Locate the cell with the specified text and output its (X, Y) center coordinate. 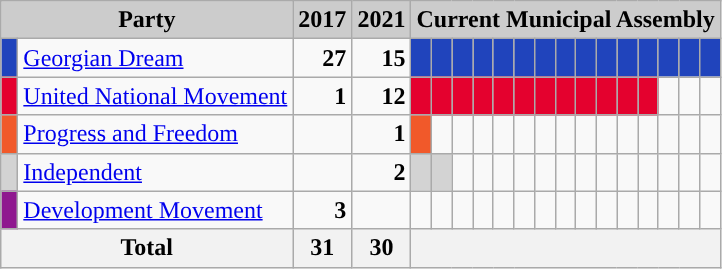
Progress and Freedom (156, 134)
15 (382, 58)
Current Municipal Assembly (566, 20)
3 (322, 210)
Total (147, 248)
United National Movement (156, 96)
Georgian Dream (156, 58)
12 (382, 96)
31 (322, 248)
Independent (156, 172)
30 (382, 248)
2 (382, 172)
27 (322, 58)
Development Movement (156, 210)
2017 (322, 20)
2021 (382, 20)
Party (147, 20)
